Provide the (x, y) coordinate of the cell's center where the given text is located.  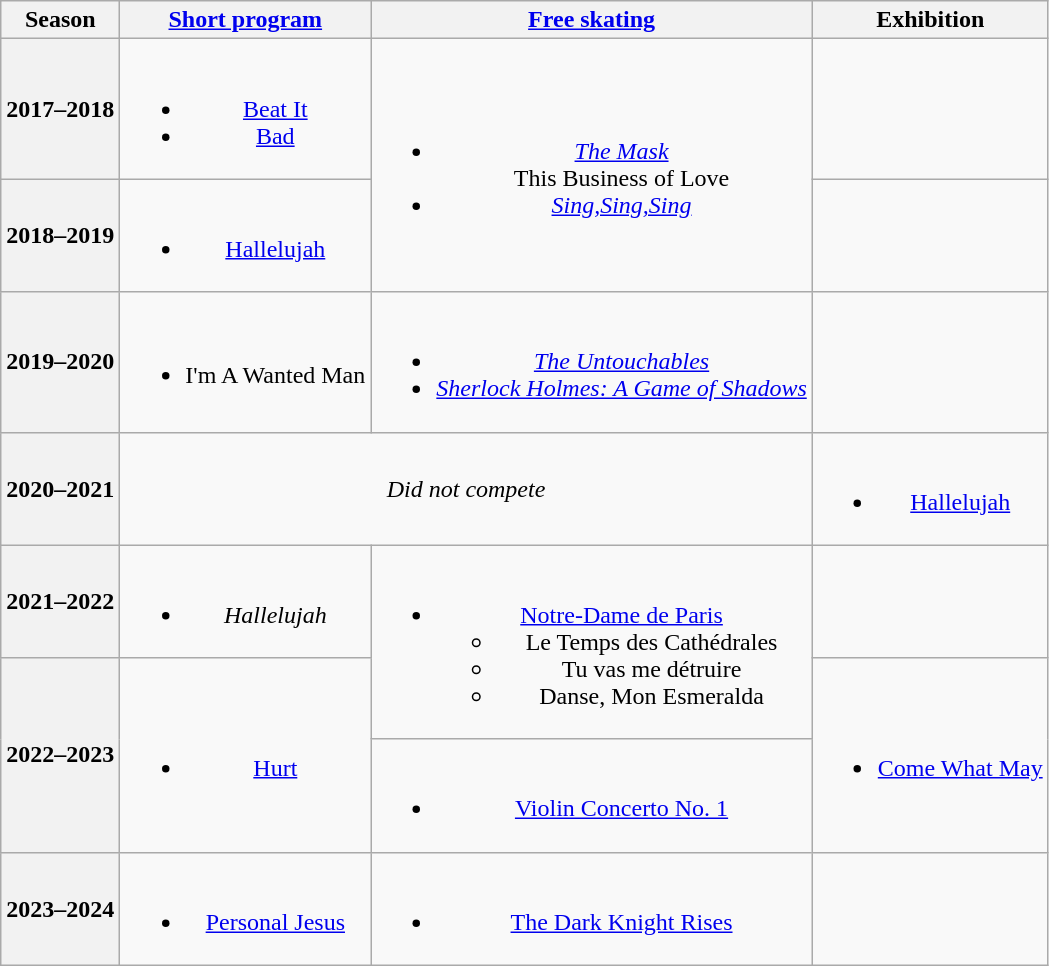
2022–2023 (60, 755)
Come What May (930, 755)
2017–2018 (60, 109)
Notre-Dame de Paris Le Temps des Cathédrales Tu vas me détruire Danse, Mon Esmeralda (592, 642)
2018–2019 (60, 236)
Personal Jesus (246, 908)
Season (60, 20)
2019–2020 (60, 362)
Beat ItBad (246, 109)
2023–2024 (60, 908)
The Untouchables Sherlock Holmes: A Game of Shadows (592, 362)
The Mask This Business of Love Sing,Sing,Sing (592, 166)
I'm A Wanted Man (246, 362)
Free skating (592, 20)
Short program (246, 20)
The Dark Knight Rises (592, 908)
Exhibition (930, 20)
2021–2022 (60, 602)
Violin Concerto No. 1 (592, 796)
Hurt (246, 755)
Did not compete (466, 488)
2020–2021 (60, 488)
